Determine the [x, y] coordinate at the center of the cell enclosing the given text.  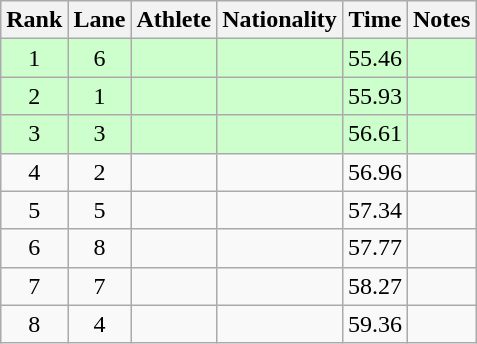
56.96 [374, 172]
55.93 [374, 96]
Lane [100, 20]
59.36 [374, 324]
Rank [34, 20]
Time [374, 20]
55.46 [374, 58]
Notes [441, 20]
58.27 [374, 286]
57.77 [374, 248]
Athlete [174, 20]
Nationality [280, 20]
56.61 [374, 134]
57.34 [374, 210]
